Return the [x, y] coordinate for the center point of the cell that contains the specified text.  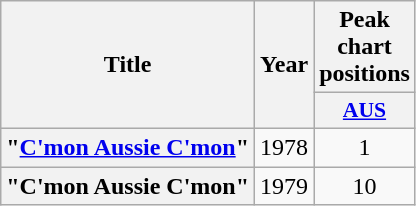
Peak chart positions [365, 47]
Year [284, 65]
1979 [284, 185]
1978 [284, 147]
AUS [365, 111]
Title [128, 65]
10 [365, 185]
1 [365, 147]
